Output the (X, Y) coordinate of the center of the cell containing the given text.  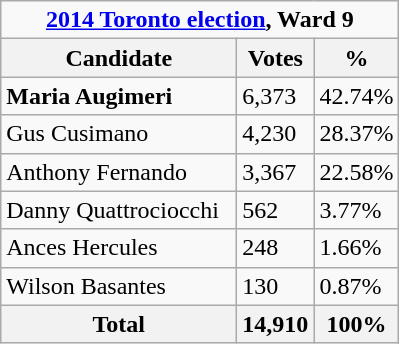
4,230 (276, 134)
% (356, 58)
3,367 (276, 172)
Wilson Basantes (119, 286)
130 (276, 286)
0.87% (356, 286)
6,373 (276, 96)
42.74% (356, 96)
100% (356, 324)
Votes (276, 58)
1.66% (356, 248)
248 (276, 248)
Maria Augimeri (119, 96)
Anthony Fernando (119, 172)
2014 Toronto election, Ward 9 (200, 20)
Ances Hercules (119, 248)
14,910 (276, 324)
562 (276, 210)
Gus Cusimano (119, 134)
Candidate (119, 58)
Total (119, 324)
Danny Quattrociocchi (119, 210)
3.77% (356, 210)
28.37% (356, 134)
22.58% (356, 172)
